Return the [X, Y] coordinate for the center point of the cell that contains the specified text.  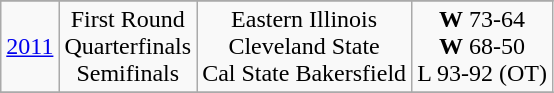
First RoundQuarterfinalsSemifinals [128, 47]
W 73-64W 68-50L 93-92 (OT) [482, 47]
2011 [30, 47]
Eastern IllinoisCleveland StateCal State Bakersfield [304, 47]
